Detect which cell encompasses the target text, then output its (x, y) center coordinate. 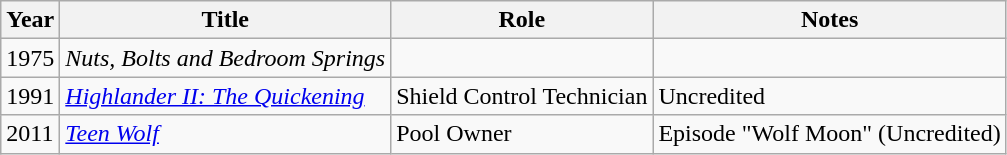
2011 (30, 134)
Role (522, 20)
Notes (830, 20)
Episode "Wolf Moon" (Uncredited) (830, 134)
Nuts, Bolts and Bedroom Springs (226, 58)
Year (30, 20)
Title (226, 20)
Shield Control Technician (522, 96)
1975 (30, 58)
Uncredited (830, 96)
1991 (30, 96)
Teen Wolf (226, 134)
Pool Owner (522, 134)
Highlander II: The Quickening (226, 96)
